Provide the (X, Y) coordinate of the cell's center where the given text is located.  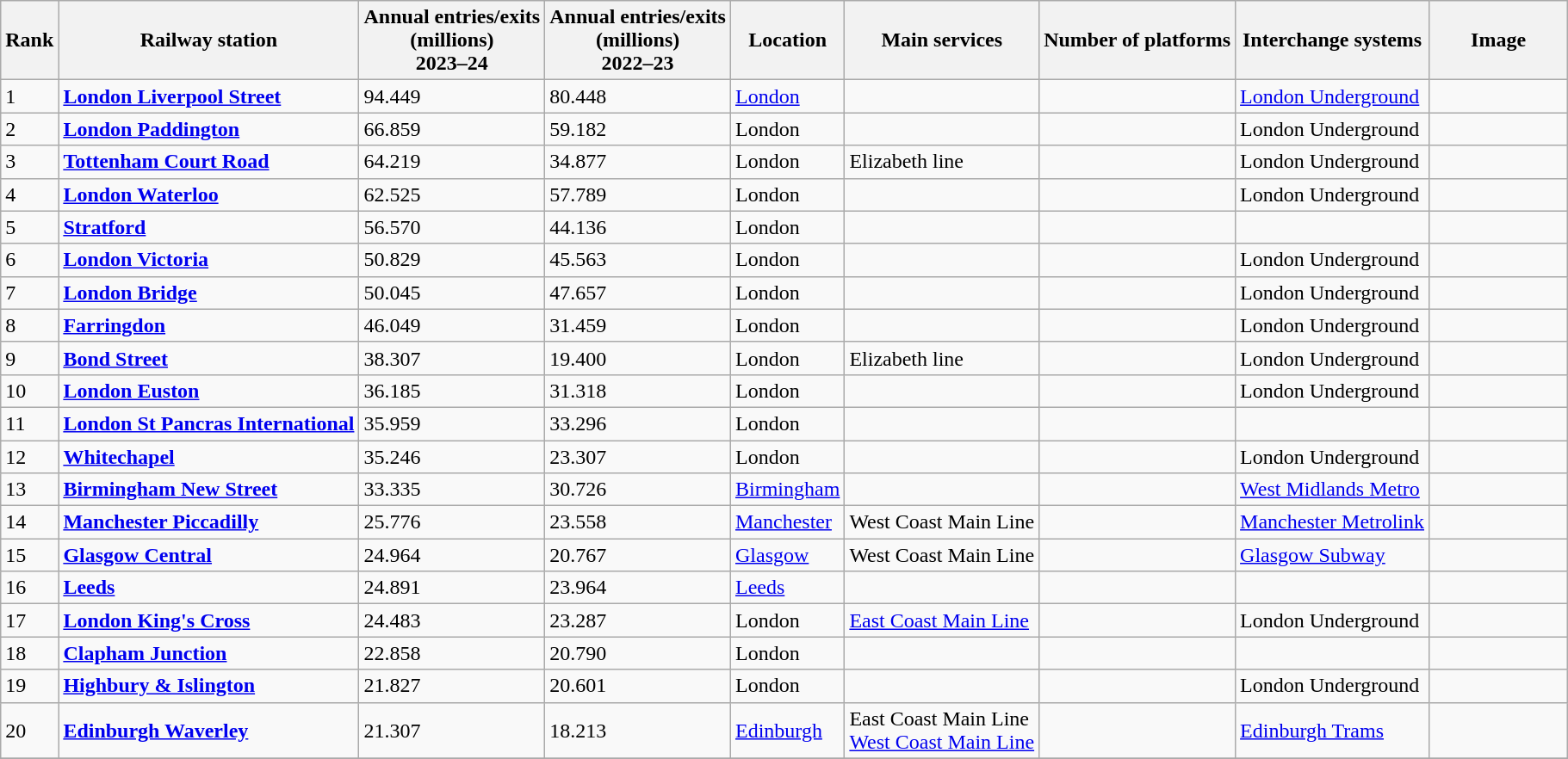
18 (29, 653)
23.307 (638, 457)
18.213 (638, 730)
Whitechapel (208, 457)
80.448 (638, 96)
3 (29, 162)
8 (29, 325)
Manchester Metrolink (1333, 522)
30.726 (638, 490)
33.335 (452, 490)
19.400 (638, 358)
47.657 (638, 293)
West Midlands Metro (1333, 490)
2 (29, 129)
Location (787, 40)
21.827 (452, 686)
35.959 (452, 423)
44.136 (638, 227)
Annual entries/exits(millions)2022–23 (638, 40)
16 (29, 588)
25.776 (452, 522)
Edinburgh Waverley (208, 730)
64.219 (452, 162)
46.049 (452, 325)
94.449 (452, 96)
23.558 (638, 522)
15 (29, 555)
London Bridge (208, 293)
20 (29, 730)
57.789 (638, 194)
56.570 (452, 227)
Manchester (787, 522)
1 (29, 96)
Birmingham (787, 490)
31.318 (638, 391)
24.483 (452, 620)
Manchester Piccadilly (208, 522)
66.859 (452, 129)
36.185 (452, 391)
Rank (29, 40)
Annual entries/exits(millions)2023–24 (452, 40)
22.858 (452, 653)
London Euston (208, 391)
Stratford (208, 227)
21.307 (452, 730)
62.525 (452, 194)
4 (29, 194)
Interchange systems (1333, 40)
East Coast Main LineWest Coast Main Line (942, 730)
38.307 (452, 358)
London Liverpool Street (208, 96)
50.045 (452, 293)
14 (29, 522)
Bond Street (208, 358)
Image (1498, 40)
Birmingham New Street (208, 490)
London Paddington (208, 129)
23.964 (638, 588)
10 (29, 391)
33.296 (638, 423)
7 (29, 293)
Farringdon (208, 325)
Highbury & Islington (208, 686)
Edinburgh (787, 730)
London Victoria (208, 260)
13 (29, 490)
12 (29, 457)
34.877 (638, 162)
20.790 (638, 653)
50.829 (452, 260)
London Waterloo (208, 194)
Main services (942, 40)
Glasgow Subway (1333, 555)
20.601 (638, 686)
Clapham Junction (208, 653)
31.459 (638, 325)
London St Pancras International (208, 423)
6 (29, 260)
Tottenham Court Road (208, 162)
19 (29, 686)
59.182 (638, 129)
Glasgow (787, 555)
24.964 (452, 555)
20.767 (638, 555)
11 (29, 423)
Edinburgh Trams (1333, 730)
Number of platforms (1137, 40)
35.246 (452, 457)
9 (29, 358)
Railway station (208, 40)
24.891 (452, 588)
East Coast Main Line (942, 620)
23.287 (638, 620)
17 (29, 620)
London King's Cross (208, 620)
45.563 (638, 260)
5 (29, 227)
Glasgow Central (208, 555)
